Pinpoint the cell where the given text exists, returning its [X, Y] midpoint coordinate. 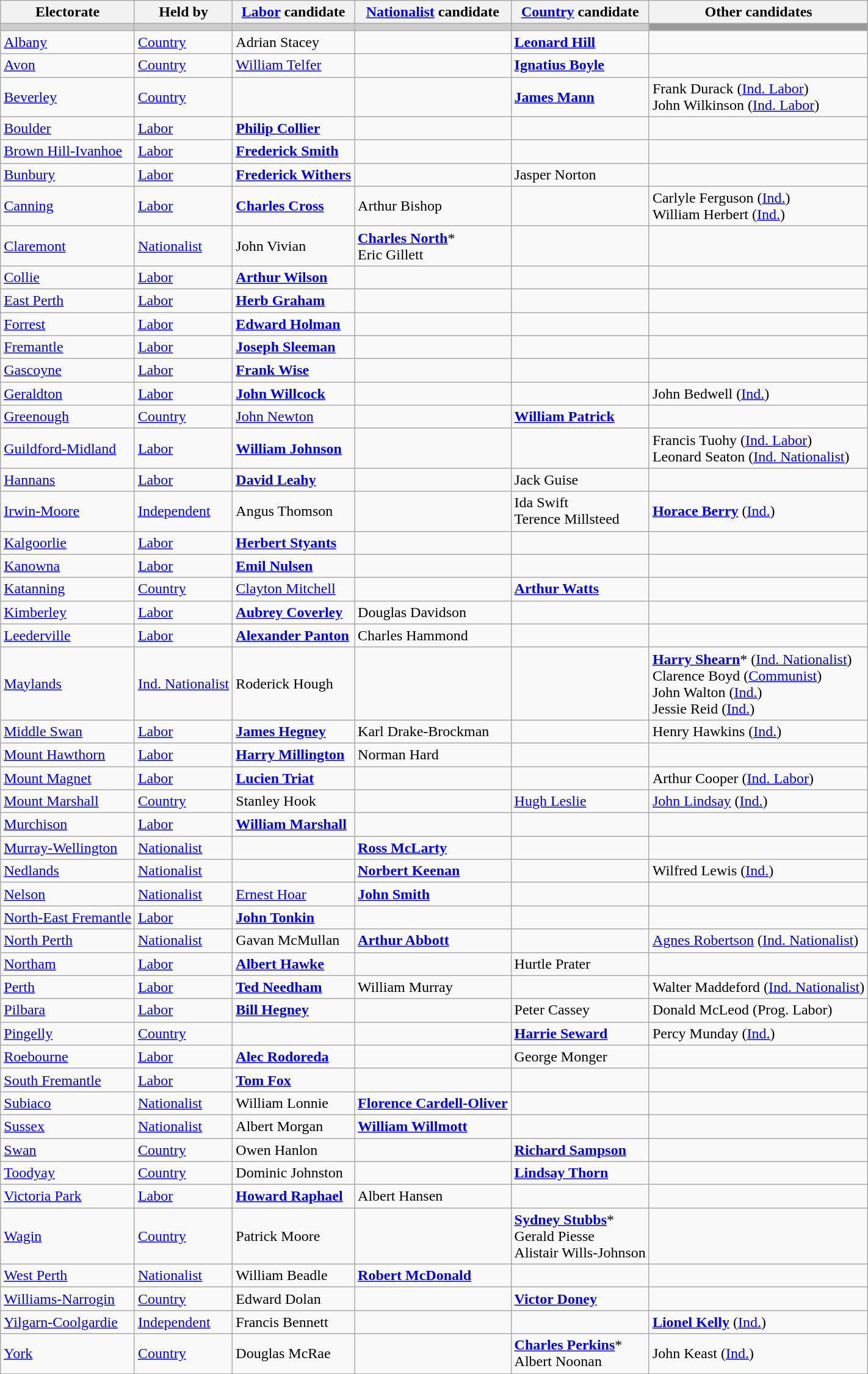
Edward Holman [294, 324]
North Perth [68, 941]
Arthur Wilson [294, 277]
Mount Hawthorn [68, 754]
Lucien Triat [294, 778]
Country candidate [580, 12]
Frank Durack (Ind. Labor) John Wilkinson (Ind. Labor) [758, 96]
Wagin [68, 1236]
Herbert Styants [294, 543]
Murchison [68, 825]
Ernest Hoar [294, 894]
Pingelly [68, 1033]
Clayton Mitchell [294, 589]
Ida Swift Terence Millsteed [580, 512]
Pilbara [68, 1010]
Douglas McRae [294, 1354]
Norbert Keenan [433, 871]
Mount Marshall [68, 801]
Irwin-Moore [68, 512]
Francis Tuohy (Ind. Labor) Leonard Seaton (Ind. Nationalist) [758, 448]
Albany [68, 42]
South Fremantle [68, 1080]
Northam [68, 964]
Angus Thomson [294, 512]
Karl Drake-Brockman [433, 731]
Bunbury [68, 175]
Kimberley [68, 612]
Forrest [68, 324]
William Patrick [580, 417]
Hugh Leslie [580, 801]
Herb Graham [294, 300]
Greenough [68, 417]
John Lindsay (Ind.) [758, 801]
East Perth [68, 300]
Lindsay Thorn [580, 1173]
William Telfer [294, 65]
Adrian Stacey [294, 42]
Hannans [68, 480]
Albert Hansen [433, 1196]
Alexander Panton [294, 635]
Frederick Withers [294, 175]
Peter Cassey [580, 1010]
Arthur Cooper (Ind. Labor) [758, 778]
Emil Nulsen [294, 566]
Mount Magnet [68, 778]
Douglas Davidson [433, 612]
Middle Swan [68, 731]
David Leahy [294, 480]
Arthur Bishop [433, 206]
William Johnson [294, 448]
West Perth [68, 1276]
Walter Maddeford (Ind. Nationalist) [758, 987]
William Marshall [294, 825]
Aubrey Coverley [294, 612]
Canning [68, 206]
John Willcock [294, 394]
Other candidates [758, 12]
Labor candidate [294, 12]
Carlyle Ferguson (Ind.) William Herbert (Ind.) [758, 206]
Agnes Robertson (Ind. Nationalist) [758, 941]
William Murray [433, 987]
Swan [68, 1149]
John Bedwell (Ind.) [758, 394]
William Willmott [433, 1126]
Harry Millington [294, 754]
Held by [183, 12]
Dominic Johnston [294, 1173]
Gascoyne [68, 371]
John Keast (Ind.) [758, 1354]
Albert Hawke [294, 964]
Alec Rodoreda [294, 1057]
Kalgoorlie [68, 543]
North-East Fremantle [68, 917]
Gavan McMullan [294, 941]
Albert Morgan [294, 1126]
George Monger [580, 1057]
Charles North* Eric Gillett [433, 245]
Perth [68, 987]
Maylands [68, 684]
Claremont [68, 245]
Donald McLeod (Prog. Labor) [758, 1010]
James Hegney [294, 731]
Arthur Watts [580, 589]
Stanley Hook [294, 801]
Joseph Sleeman [294, 347]
Henry Hawkins (Ind.) [758, 731]
Lionel Kelly (Ind.) [758, 1322]
Francis Bennett [294, 1322]
Guildford-Midland [68, 448]
Toodyay [68, 1173]
Geraldton [68, 394]
Ind. Nationalist [183, 684]
Williams-Narrogin [68, 1299]
Richard Sampson [580, 1149]
Ted Needham [294, 987]
Frank Wise [294, 371]
John Vivian [294, 245]
Nelson [68, 894]
Bill Hegney [294, 1010]
Nationalist candidate [433, 12]
Hurtle Prater [580, 964]
Subiaco [68, 1103]
Murray-Wellington [68, 848]
Leederville [68, 635]
Charles Cross [294, 206]
Victor Doney [580, 1299]
Florence Cardell-Oliver [433, 1103]
Avon [68, 65]
Patrick Moore [294, 1236]
Leonard Hill [580, 42]
Harrie Seward [580, 1033]
Electorate [68, 12]
James Mann [580, 96]
John Tonkin [294, 917]
Norman Hard [433, 754]
Roderick Hough [294, 684]
Robert McDonald [433, 1276]
Nedlands [68, 871]
Wilfred Lewis (Ind.) [758, 871]
Boulder [68, 128]
Edward Dolan [294, 1299]
Howard Raphael [294, 1196]
Roebourne [68, 1057]
William Lonnie [294, 1103]
Yilgarn-Coolgardie [68, 1322]
Victoria Park [68, 1196]
Fremantle [68, 347]
William Beadle [294, 1276]
Philip Collier [294, 128]
Sydney Stubbs* Gerald Piesse Alistair Wills-Johnson [580, 1236]
Ignatius Boyle [580, 65]
Frederick Smith [294, 151]
Katanning [68, 589]
Brown Hill-Ivanhoe [68, 151]
Charles Hammond [433, 635]
Jasper Norton [580, 175]
Collie [68, 277]
Arthur Abbott [433, 941]
York [68, 1354]
Ross McLarty [433, 848]
Owen Hanlon [294, 1149]
Tom Fox [294, 1080]
Charles Perkins* Albert Noonan [580, 1354]
John Smith [433, 894]
Sussex [68, 1126]
Beverley [68, 96]
Kanowna [68, 566]
Horace Berry (Ind.) [758, 512]
John Newton [294, 417]
Percy Munday (Ind.) [758, 1033]
Harry Shearn* (Ind. Nationalist) Clarence Boyd (Communist) John Walton (Ind.) Jessie Reid (Ind.) [758, 684]
Jack Guise [580, 480]
